Return [X, Y] of the center of cell containing provided text 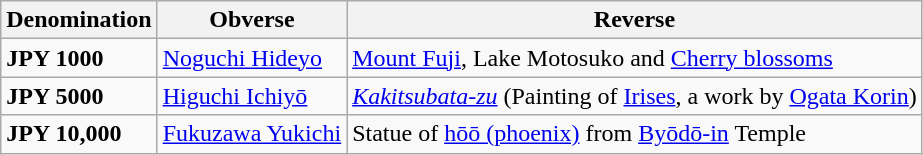
Noguchi Hideyo [252, 58]
Higuchi Ichiyō [252, 96]
JPY 10,000 [79, 134]
Mount Fuji, Lake Motosuko and Cherry blossoms [635, 58]
Fukuzawa Yukichi [252, 134]
Statue of hōō (phoenix) from Byōdō-in Temple [635, 134]
Denomination [79, 20]
JPY 1000 [79, 58]
Kakitsubata-zu (Painting of Irises, a work by Ogata Korin) [635, 96]
Reverse [635, 20]
Obverse [252, 20]
JPY 5000 [79, 96]
